Return the [X, Y] coordinate for the center point of the cell that contains the specified text.  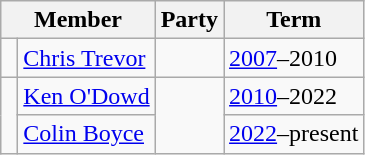
2022–present [294, 134]
Ken O'Dowd [86, 96]
Chris Trevor [86, 58]
Term [294, 20]
Member [78, 20]
2007–2010 [294, 58]
Party [189, 20]
Colin Boyce [86, 134]
2010–2022 [294, 96]
